Find where the given text appears and provide that cell's center as [x, y] coordinate. 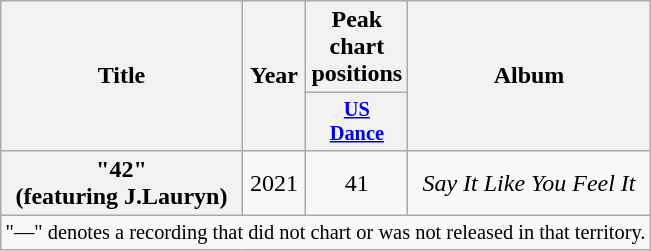
"42" (featuring J.Lauryn) [122, 182]
Say It Like You Feel It [530, 182]
Album [530, 76]
"—" denotes a recording that did not chart or was not released in that territory. [326, 233]
41 [357, 182]
USDance [357, 122]
2021 [274, 182]
Year [274, 76]
Title [122, 76]
Peak chart positions [357, 47]
